From the cell containing the given text, extract its center point as (X, Y) coordinate. 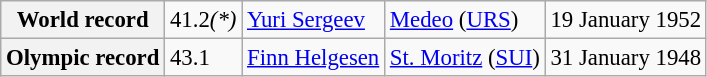
41.2(*) (204, 20)
43.1 (204, 58)
31 January 1948 (626, 58)
Yuri Sergeev (314, 20)
World record (83, 20)
Medeo (URS) (466, 20)
St. Moritz (SUI) (466, 58)
Olympic record (83, 58)
19 January 1952 (626, 20)
Finn Helgesen (314, 58)
